Provide the [X, Y] coordinate of the cell's center where the given text is located.  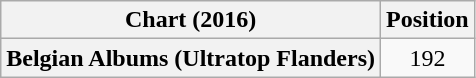
Belgian Albums (Ultratop Flanders) [191, 58]
Position [428, 20]
192 [428, 58]
Chart (2016) [191, 20]
